Output the [X, Y] coordinate of the center of the cell containing the given text.  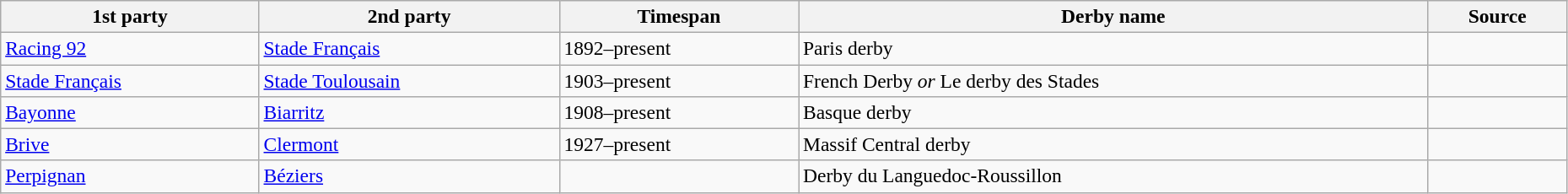
Paris derby [1113, 48]
1903–present [679, 80]
Derby du Languedoc-Roussillon [1113, 176]
Stade Toulousain [409, 80]
2nd party [409, 16]
Biarritz [409, 112]
Brive [130, 144]
Massif Central derby [1113, 144]
Basque derby [1113, 112]
1927–present [679, 144]
Racing 92 [130, 48]
1st party [130, 16]
Béziers [409, 176]
Perpignan [130, 176]
Derby name [1113, 16]
Clermont [409, 144]
1908–present [679, 112]
1892–present [679, 48]
Bayonne [130, 112]
Source [1497, 16]
French Derby or Le derby des Stades [1113, 80]
Timespan [679, 16]
